Extract the (X, Y) coordinate from the center of the cell holding the provided text.  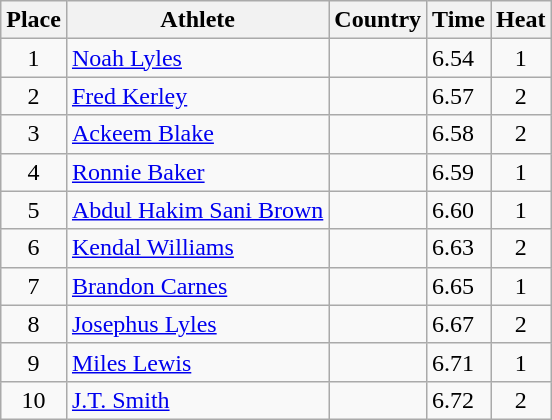
Place (34, 20)
6.71 (459, 362)
3 (34, 134)
8 (34, 324)
Kendal Williams (197, 248)
6.65 (459, 286)
6.58 (459, 134)
Josephus Lyles (197, 324)
Miles Lewis (197, 362)
Abdul Hakim Sani Brown (197, 210)
10 (34, 400)
4 (34, 172)
6.60 (459, 210)
Ronnie Baker (197, 172)
Country (378, 20)
9 (34, 362)
Ackeem Blake (197, 134)
6.72 (459, 400)
7 (34, 286)
6 (34, 248)
Time (459, 20)
6.59 (459, 172)
6.67 (459, 324)
6.54 (459, 58)
Heat (521, 20)
Noah Lyles (197, 58)
6.57 (459, 96)
Brandon Carnes (197, 286)
5 (34, 210)
6.63 (459, 248)
Fred Kerley (197, 96)
J.T. Smith (197, 400)
Athlete (197, 20)
